Identify which cell holds the provided text, then report its [x, y] central coordinate. 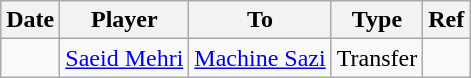
Transfer [377, 58]
Date [30, 20]
Machine Sazi [260, 58]
To [260, 20]
Player [124, 20]
Saeid Mehri [124, 58]
Ref [446, 20]
Type [377, 20]
